Identify which cell holds the provided text, then report its (X, Y) central coordinate. 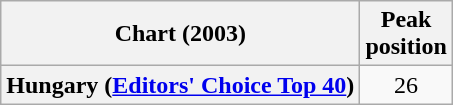
Hungary (Editors' Choice Top 40) (180, 85)
Chart (2003) (180, 34)
Peakposition (406, 34)
26 (406, 85)
